Extract the (x, y) coordinate from the center of the cell holding the provided text.  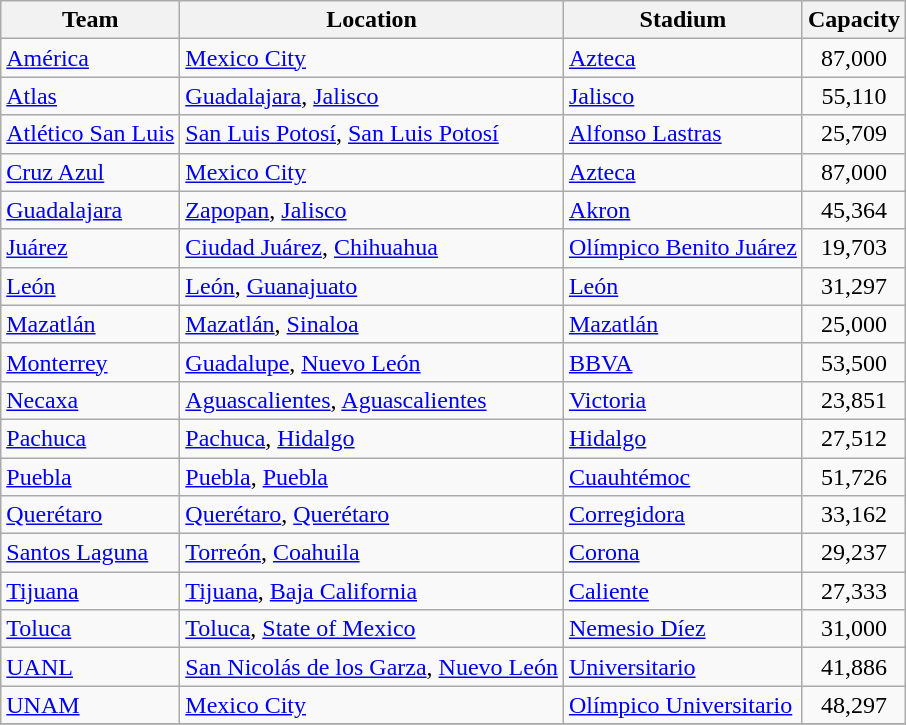
Zapopan, Jalisco (372, 210)
Tijuana, Baja California (372, 591)
Akron (682, 210)
29,237 (854, 553)
Querétaro (90, 515)
19,703 (854, 248)
23,851 (854, 400)
Team (90, 20)
Hidalgo (682, 438)
Guadalajara (90, 210)
Location (372, 20)
Tijuana (90, 591)
25,709 (854, 134)
León, Guanajuato (372, 286)
Monterrey (90, 362)
Atlético San Luis (90, 134)
Cuauhtémoc (682, 477)
Universitario (682, 667)
55,110 (854, 96)
San Luis Potosí, San Luis Potosí (372, 134)
Alfonso Lastras (682, 134)
UNAM (90, 705)
Olímpico Benito Juárez (682, 248)
53,500 (854, 362)
Stadium (682, 20)
Capacity (854, 20)
Atlas (90, 96)
Necaxa (90, 400)
Jalisco (682, 96)
Juárez (90, 248)
Aguascalientes, Aguascalientes (372, 400)
Santos Laguna (90, 553)
Nemesio Díez (682, 629)
BBVA (682, 362)
27,333 (854, 591)
33,162 (854, 515)
Toluca (90, 629)
Corregidora (682, 515)
27,512 (854, 438)
América (90, 58)
San Nicolás de los Garza, Nuevo León (372, 667)
Querétaro, Querétaro (372, 515)
48,297 (854, 705)
Mazatlán, Sinaloa (372, 324)
45,364 (854, 210)
Corona (682, 553)
Puebla, Puebla (372, 477)
41,886 (854, 667)
Pachuca (90, 438)
Olímpico Universitario (682, 705)
UANL (90, 667)
Torreón, Coahuila (372, 553)
31,000 (854, 629)
Toluca, State of Mexico (372, 629)
31,297 (854, 286)
Guadalupe, Nuevo León (372, 362)
51,726 (854, 477)
Victoria (682, 400)
Cruz Azul (90, 172)
Pachuca, Hidalgo (372, 438)
Guadalajara, Jalisco (372, 96)
Caliente (682, 591)
25,000 (854, 324)
Ciudad Juárez, Chihuahua (372, 248)
Puebla (90, 477)
